For the text-containing cell, return its midpoint in (x, y) coordinate format. 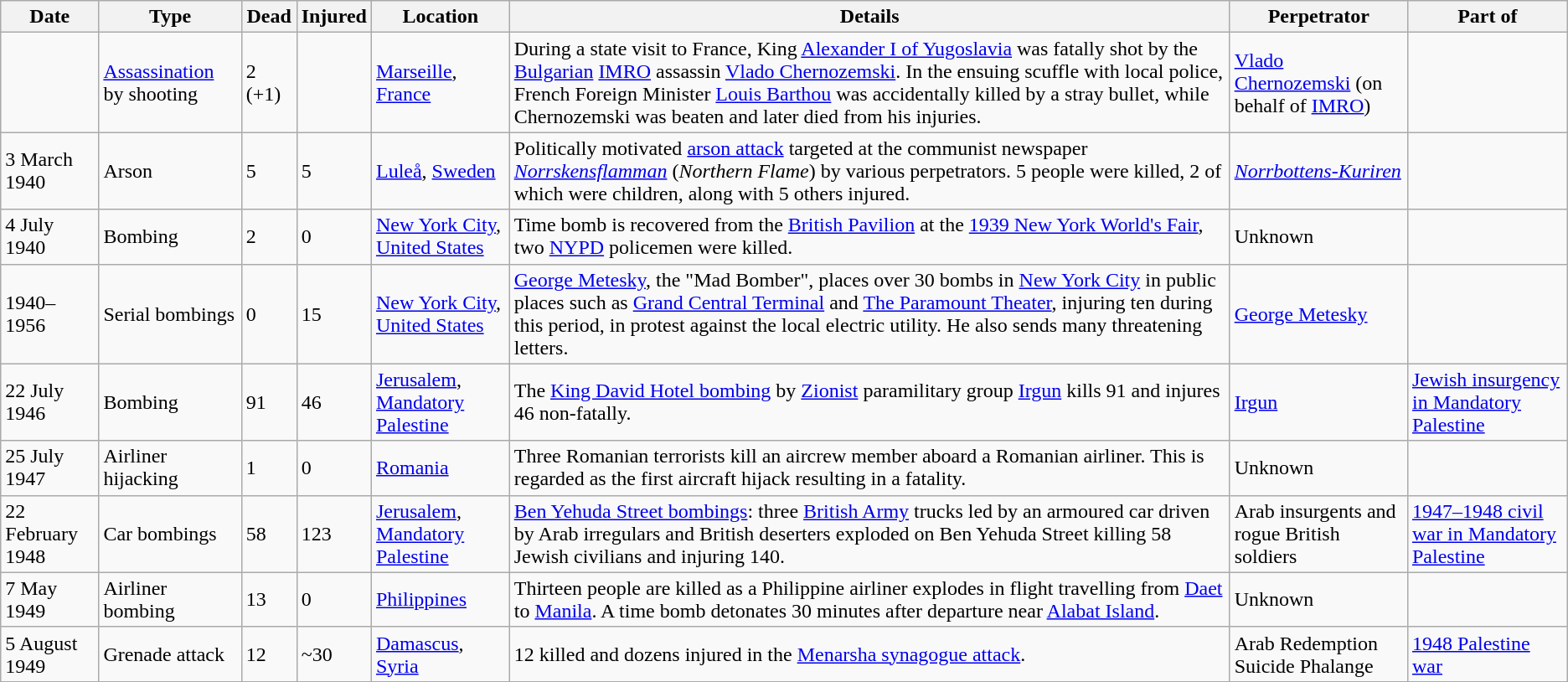
91 (269, 402)
Irgun (1318, 402)
15 (333, 313)
Luleå, Sweden (441, 171)
Part of (1488, 17)
22 February 1948 (50, 534)
Airliner bombing (170, 600)
Norrbottens-Kuriren (1318, 171)
Injured (333, 17)
1940–1956 (50, 313)
The King David Hotel bombing by Zionist paramilitary group Irgun kills 91 and injures 46 non-fatally. (869, 402)
Arab insurgents and rogue British soldiers (1318, 534)
Vlado Chernozemski (on behalf of IMRO) (1318, 82)
Three Romanian terrorists kill an aircrew member aboard a Romanian airliner. This is regarded as the first aircraft hijack resulting in a fatality. (869, 468)
Marseille, France (441, 82)
22 July 1946 (50, 402)
Type (170, 17)
58 (269, 534)
George Metesky (1318, 313)
2 (269, 236)
12 (269, 654)
3 March 1940 (50, 171)
Philippines (441, 600)
Car bombings (170, 534)
Details (869, 17)
Location (441, 17)
Romania (441, 468)
25 July 1947 (50, 468)
46 (333, 402)
Damascus, Syria (441, 654)
Assassination by shooting (170, 82)
Time bomb is recovered from the British Pavilion at the 1939 New York World's Fair, two NYPD policemen were killed. (869, 236)
1947–1948 civil war in Mandatory Palestine (1488, 534)
Serial bombings (170, 313)
Arab Redemption Suicide Phalange (1318, 654)
5 August 1949 (50, 654)
Jewish insurgency in Mandatory Palestine (1488, 402)
2 (+1) (269, 82)
Date (50, 17)
123 (333, 534)
13 (269, 600)
7 May 1949 (50, 600)
~30 (333, 654)
4 July 1940 (50, 236)
1 (269, 468)
Airliner hijacking (170, 468)
1948 Palestine war (1488, 654)
Dead (269, 17)
Perpetrator (1318, 17)
Arson (170, 171)
Grenade attack (170, 654)
12 killed and dozens injured in the Menarsha synagogue attack. (869, 654)
